Return the (x, y) coordinate for the center point of the cell that contains the specified text.  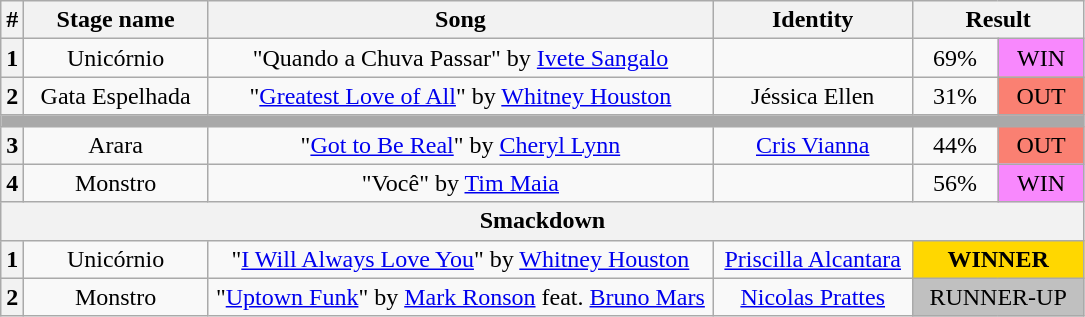
RUNNER-UP (998, 297)
WINNER (998, 259)
Jéssica Ellen (812, 96)
Nicolas Prattes (812, 297)
"Uptown Funk" by Mark Ronson feat. Bruno Mars (460, 297)
44% (955, 145)
69% (955, 58)
"Você" by Tim Maia (460, 183)
Gata Espelhada (116, 96)
# (12, 20)
4 (12, 183)
31% (955, 96)
Stage name (116, 20)
Result (998, 20)
"Got to Be Real" by Cheryl Lynn (460, 145)
3 (12, 145)
Song (460, 20)
"Greatest Love of All" by Whitney Houston (460, 96)
Arara (116, 145)
Smackdown (542, 221)
Cris Vianna (812, 145)
56% (955, 183)
"I Will Always Love You" by Whitney Houston (460, 259)
Identity (812, 20)
"Quando a Chuva Passar" by Ivete Sangalo (460, 58)
Priscilla Alcantara (812, 259)
